Provide the (x, y) coordinate of the cell's center where the given text is located.  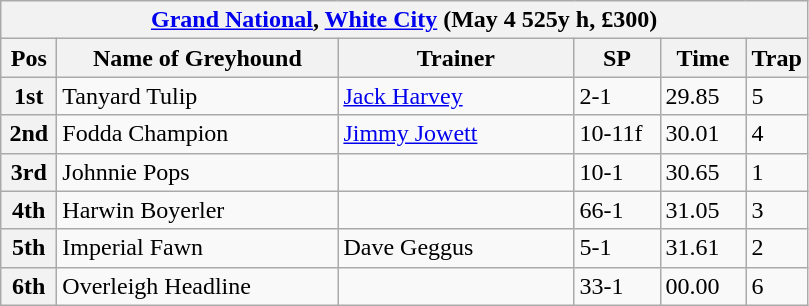
Tanyard Tulip (198, 96)
2 (776, 248)
31.61 (703, 248)
Name of Greyhound (198, 58)
3 (776, 210)
6th (29, 286)
29.85 (703, 96)
00.00 (703, 286)
33-1 (617, 286)
Overleigh Headline (198, 286)
Jimmy Jowett (456, 134)
2-1 (617, 96)
5th (29, 248)
Grand National, White City (May 4 525y h, £300) (404, 20)
10-11f (617, 134)
4th (29, 210)
5 (776, 96)
Pos (29, 58)
3rd (29, 172)
Imperial Fawn (198, 248)
66-1 (617, 210)
31.05 (703, 210)
1 (776, 172)
5-1 (617, 248)
Dave Geggus (456, 248)
30.01 (703, 134)
Harwin Boyerler (198, 210)
Time (703, 58)
Trap (776, 58)
1st (29, 96)
2nd (29, 134)
Johnnie Pops (198, 172)
SP (617, 58)
Jack Harvey (456, 96)
6 (776, 286)
Fodda Champion (198, 134)
4 (776, 134)
30.65 (703, 172)
10-1 (617, 172)
Trainer (456, 58)
